Find where the given text appears and provide that cell's center as (X, Y) coordinate. 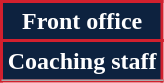
Front office (82, 22)
Coaching staff (82, 61)
